Detect which cell encompasses the target text, then output its [x, y] center coordinate. 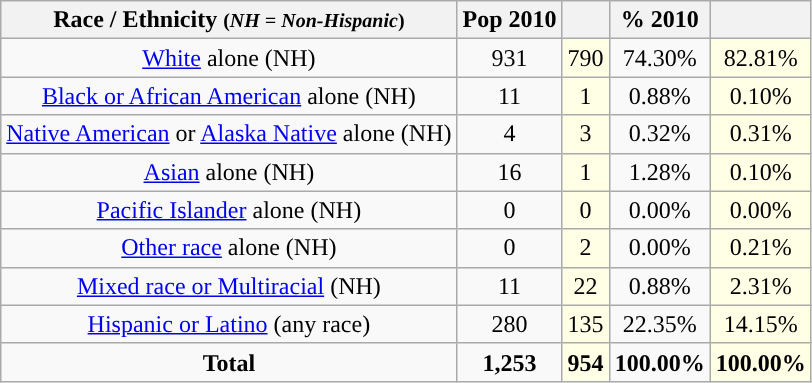
22 [586, 286]
Race / Ethnicity (NH = Non-Hispanic) [229, 20]
Total [229, 362]
% 2010 [660, 20]
74.30% [660, 58]
Black or African American alone (NH) [229, 96]
82.81% [760, 58]
14.15% [760, 324]
954 [586, 362]
3 [586, 134]
2.31% [760, 286]
Pop 2010 [510, 20]
280 [510, 324]
Pacific Islander alone (NH) [229, 210]
White alone (NH) [229, 58]
16 [510, 172]
790 [586, 58]
931 [510, 58]
4 [510, 134]
1,253 [510, 362]
22.35% [660, 324]
1.28% [660, 172]
Mixed race or Multiracial (NH) [229, 286]
Asian alone (NH) [229, 172]
0.31% [760, 134]
0.32% [660, 134]
Other race alone (NH) [229, 248]
2 [586, 248]
135 [586, 324]
Native American or Alaska Native alone (NH) [229, 134]
0.21% [760, 248]
Hispanic or Latino (any race) [229, 324]
